Locate the cell with the specified text and output its [X, Y] center coordinate. 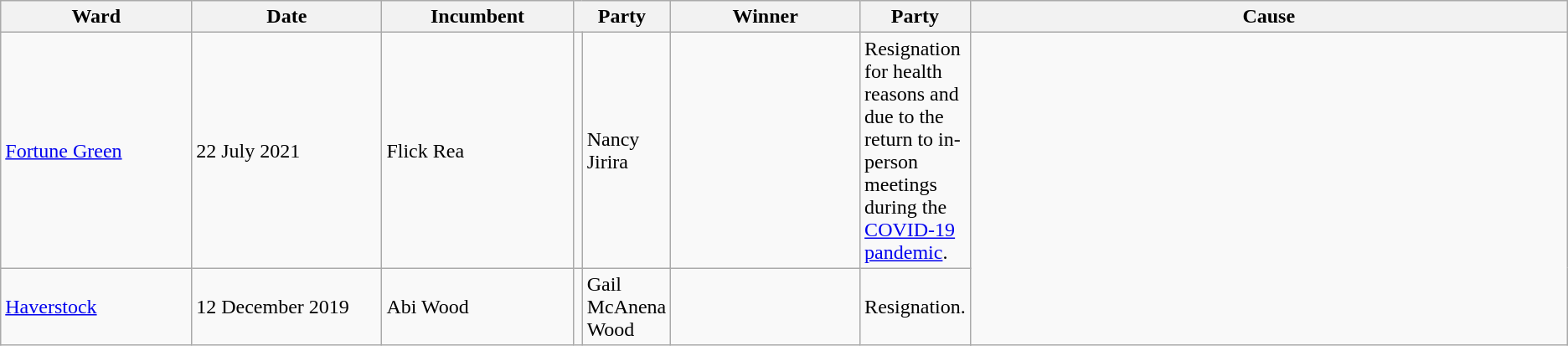
Fortune Green [96, 151]
Resignation for health reasons and due to the return to in-person meetings during the COVID-19 pandemic. [916, 151]
Gail McAnena Wood [627, 307]
Resignation. [916, 307]
Date [286, 17]
22 July 2021 [286, 151]
12 December 2019 [286, 307]
Ward [96, 17]
Flick Rea [477, 151]
Incumbent [477, 17]
Haverstock [96, 307]
Winner [766, 17]
Abi Wood [477, 307]
Nancy Jirira [627, 151]
Cause [1268, 17]
